Return the (X, Y) coordinate for the center point of the cell that contains the specified text.  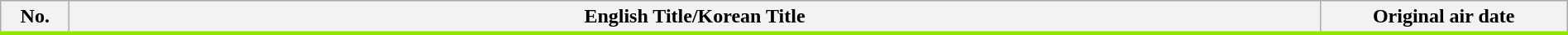
No. (35, 17)
English Title/Korean Title (695, 17)
Original air date (1444, 17)
